Determine the (X, Y) coordinate at the center of the cell enclosing the given text.  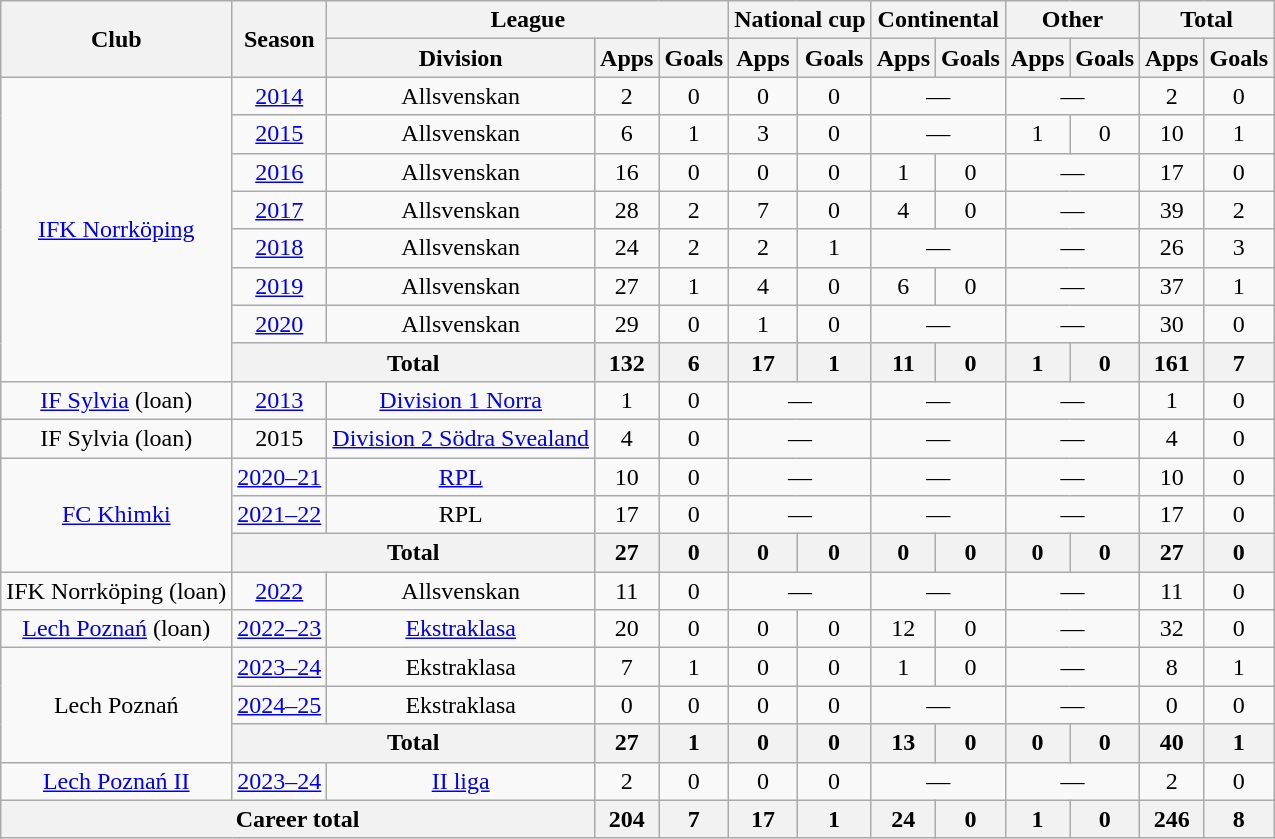
Season (280, 39)
2016 (280, 172)
2019 (280, 286)
40 (1172, 743)
2024–25 (280, 705)
2020–21 (280, 477)
Lech Poznań (loan) (116, 629)
2013 (280, 400)
2022 (280, 591)
Career total (298, 819)
29 (627, 324)
Continental (938, 20)
2018 (280, 248)
II liga (461, 781)
National cup (800, 20)
Division 2 Södra Svealand (461, 438)
20 (627, 629)
16 (627, 172)
Lech Poznań (116, 705)
2020 (280, 324)
Club (116, 39)
IFK Norrköping (loan) (116, 591)
37 (1172, 286)
32 (1172, 629)
132 (627, 362)
204 (627, 819)
Division 1 Norra (461, 400)
30 (1172, 324)
2017 (280, 210)
League (528, 20)
13 (903, 743)
2022–23 (280, 629)
2021–22 (280, 515)
IFK Norrköping (116, 229)
Division (461, 58)
161 (1172, 362)
246 (1172, 819)
Lech Poznań II (116, 781)
Other (1072, 20)
12 (903, 629)
FC Khimki (116, 515)
28 (627, 210)
2014 (280, 96)
39 (1172, 210)
26 (1172, 248)
